Locate the cell with the specified text and output its (X, Y) center coordinate. 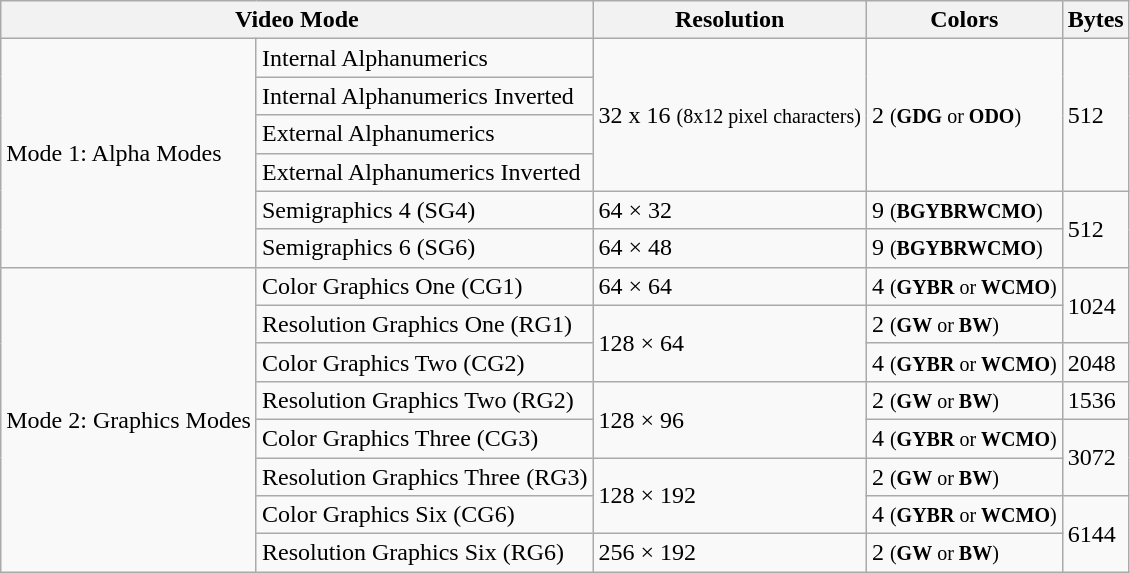
64 × 48 (730, 248)
Video Mode (297, 20)
Internal Alphanumerics Inverted (424, 96)
Resolution (730, 20)
Resolution Graphics Three (RG3) (424, 477)
1536 (1096, 400)
128 × 64 (730, 343)
Resolution Graphics Two (RG2) (424, 400)
External Alphanumerics Inverted (424, 172)
Mode 1: Alpha Modes (129, 153)
128 × 192 (730, 496)
Color Graphics One (CG1) (424, 286)
Internal Alphanumerics (424, 58)
64 × 32 (730, 210)
Colors (964, 20)
Color Graphics Three (CG3) (424, 438)
External Alphanumerics (424, 134)
32 x 16 (8x12 pixel characters) (730, 115)
Semigraphics 6 (SG6) (424, 248)
Bytes (1096, 20)
1024 (1096, 305)
Color Graphics Two (CG2) (424, 362)
256 × 192 (730, 553)
2048 (1096, 362)
Resolution Graphics One (RG1) (424, 324)
Semigraphics 4 (SG4) (424, 210)
2 (GDG or ODO) (964, 115)
Resolution Graphics Six (RG6) (424, 553)
64 × 64 (730, 286)
3072 (1096, 457)
Color Graphics Six (CG6) (424, 515)
6144 (1096, 534)
Mode 2: Graphics Modes (129, 419)
128 × 96 (730, 419)
